Scan for the cell matching the given text and deliver its (X, Y) coordinate at center. 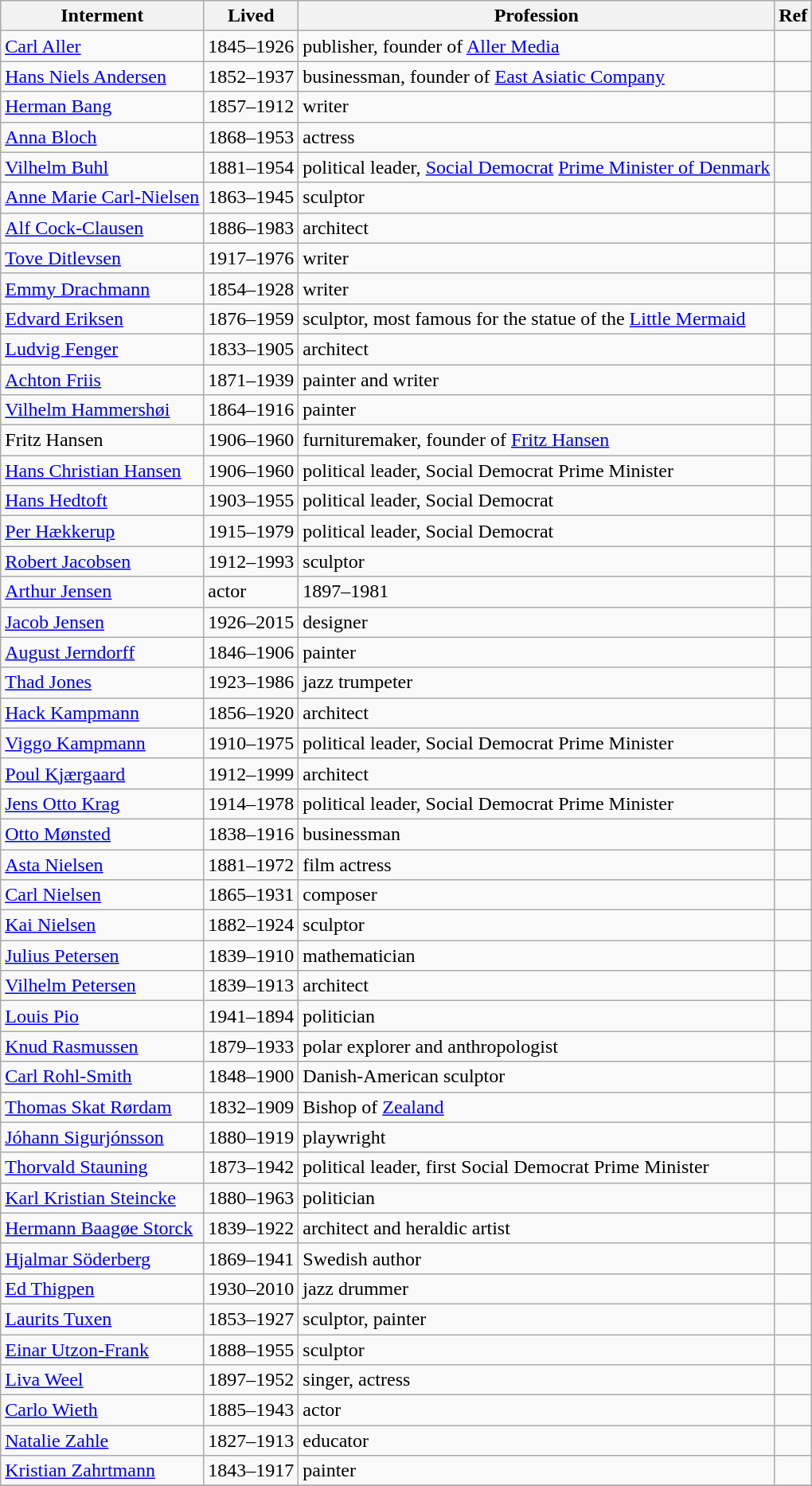
1854–1928 (252, 288)
Achton Friis (102, 380)
1915–1979 (252, 531)
1930–2010 (252, 1289)
1833–1905 (252, 349)
Hans Christian Hansen (102, 471)
actress (537, 137)
Karl Kristian Steincke (102, 1198)
Hack Kampmann (102, 713)
Jacob Jensen (102, 622)
publisher, founder of Aller Media (537, 46)
polar explorer and anthropologist (537, 1046)
Arthur Jensen (102, 592)
1880–1919 (252, 1137)
Thorvald Stauning (102, 1167)
1881–1972 (252, 864)
sculptor, painter (537, 1319)
1903–1955 (252, 501)
Hans Niels Andersen (102, 76)
Alf Cock-Clausen (102, 228)
Danish-American sculptor (537, 1077)
1886–1983 (252, 228)
Ludvig Fenger (102, 349)
Carlo Wieth (102, 1410)
1853–1927 (252, 1319)
film actress (537, 864)
Profession (537, 16)
1839–1922 (252, 1228)
1846–1906 (252, 652)
Liva Weel (102, 1380)
Thomas Skat Rørdam (102, 1107)
Hermann Baagøe Storck (102, 1228)
1882–1924 (252, 925)
Knud Rasmussen (102, 1046)
1848–1900 (252, 1077)
Jóhann Sigurjónsson (102, 1137)
Hans Hedtoft (102, 501)
Kai Nielsen (102, 925)
political leader, Social Democrat Prime Minister of Denmark (537, 167)
1873–1942 (252, 1167)
1865–1931 (252, 895)
Carl Aller (102, 46)
sculptor, most famous for the statue of the Little Mermaid (537, 319)
1827–1913 (252, 1441)
August Jerndorff (102, 652)
1868–1953 (252, 137)
Einar Utzon-Frank (102, 1350)
Natalie Zahle (102, 1441)
Anna Bloch (102, 137)
1864–1916 (252, 410)
composer (537, 895)
1838–1916 (252, 834)
Ref (793, 16)
1857–1912 (252, 107)
1897–1952 (252, 1380)
businessman (537, 834)
Hjalmar Söderberg (102, 1258)
1912–1993 (252, 561)
singer, actress (537, 1380)
Laurits Tuxen (102, 1319)
1885–1943 (252, 1410)
playwright (537, 1137)
Vilhelm Hammershøi (102, 410)
Asta Nielsen (102, 864)
jazz drummer (537, 1289)
educator (537, 1441)
Vilhelm Petersen (102, 986)
1871–1939 (252, 380)
Louis Pio (102, 1016)
jazz trumpeter (537, 682)
Thad Jones (102, 682)
Tove Ditlevsen (102, 258)
Emmy Drachmann (102, 288)
Per Hækkerup (102, 531)
mathematician (537, 956)
1869–1941 (252, 1258)
1843–1917 (252, 1471)
designer (537, 622)
1852–1937 (252, 76)
Bishop of Zealand (537, 1107)
1876–1959 (252, 319)
Jens Otto Krag (102, 804)
political leader, first Social Democrat Prime Minister (537, 1167)
1923–1986 (252, 682)
Fritz Hansen (102, 440)
1839–1913 (252, 986)
1917–1976 (252, 258)
painter and writer (537, 380)
Edvard Eriksen (102, 319)
1863–1945 (252, 197)
Interment (102, 16)
1839–1910 (252, 956)
architect and heraldic artist (537, 1228)
1914–1978 (252, 804)
1926–2015 (252, 622)
1856–1920 (252, 713)
Anne Marie Carl-Nielsen (102, 197)
1832–1909 (252, 1107)
Kristian Zahrtmann (102, 1471)
Lived (252, 16)
1912–1999 (252, 773)
1897–1981 (537, 592)
1879–1933 (252, 1046)
businessman, founder of East Asiatic Company (537, 76)
Carl Nielsen (102, 895)
Herman Bang (102, 107)
furnituremaker, founder of Fritz Hansen (537, 440)
1845–1926 (252, 46)
1881–1954 (252, 167)
Otto Mønsted (102, 834)
Ed Thigpen (102, 1289)
Julius Petersen (102, 956)
1888–1955 (252, 1350)
1941–1894 (252, 1016)
Poul Kjærgaard (102, 773)
1910–1975 (252, 743)
Robert Jacobsen (102, 561)
Carl Rohl-Smith (102, 1077)
1880–1963 (252, 1198)
Viggo Kampmann (102, 743)
Swedish author (537, 1258)
Vilhelm Buhl (102, 167)
